Find where the given text appears and provide that cell's center as [x, y] coordinate. 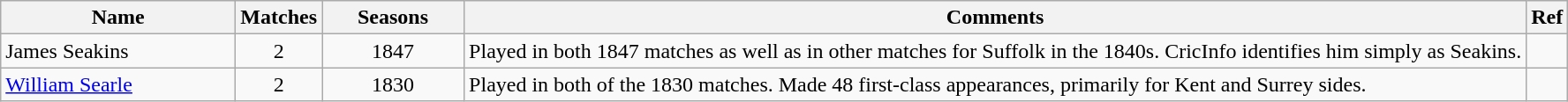
Matches [279, 18]
Played in both 1847 matches as well as in other matches for Suffolk in the 1840s. CricInfo identifies him simply as Seakins. [996, 51]
Played in both of the 1830 matches. Made 48 first-class appearances, primarily for Kent and Surrey sides. [996, 84]
James Seakins [118, 51]
Ref [1547, 18]
1830 [394, 84]
Name [118, 18]
1847 [394, 51]
Seasons [394, 18]
Comments [996, 18]
William Searle [118, 84]
